From the cell containing the given text, extract its center point as (X, Y) coordinate. 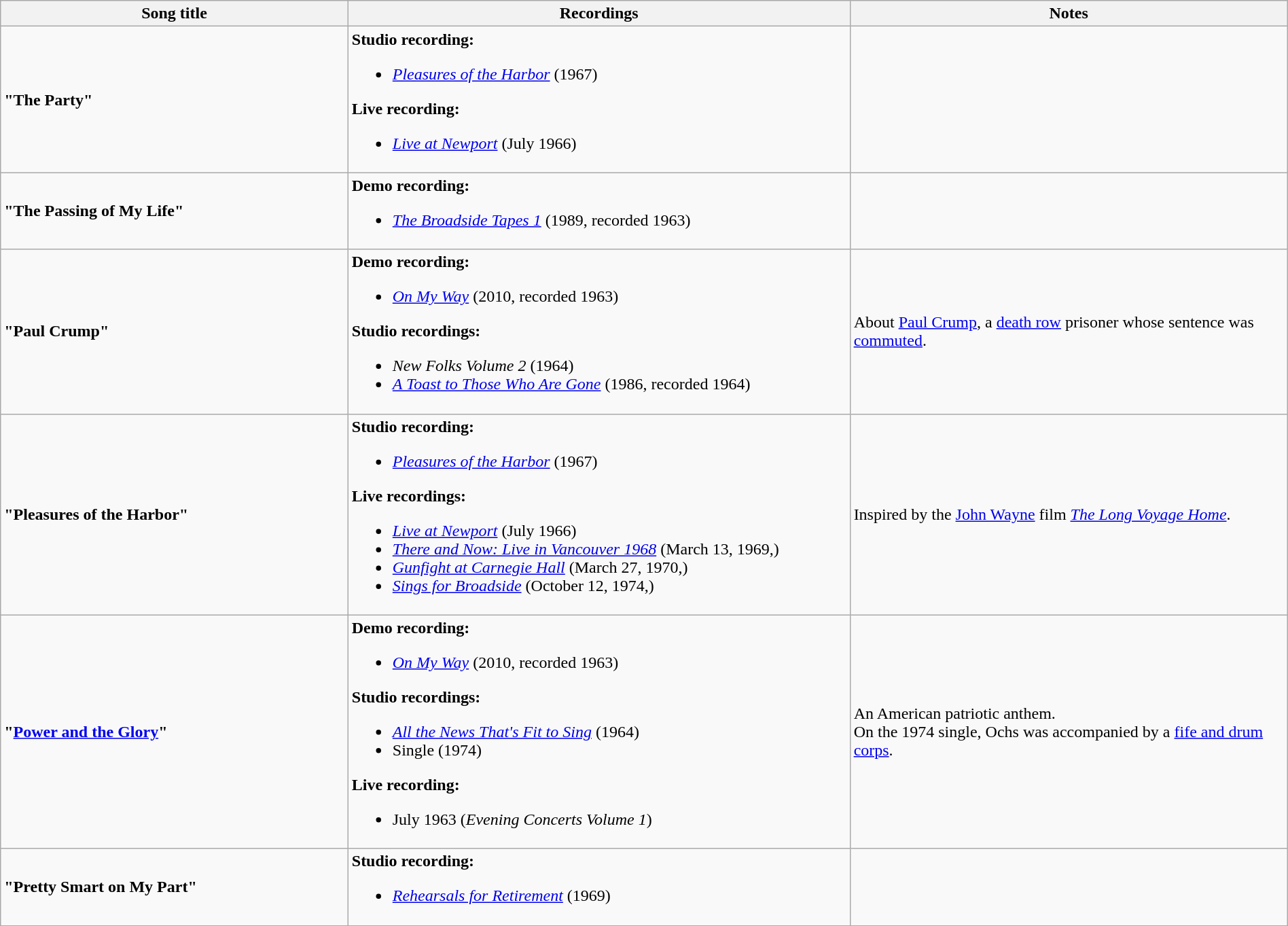
"Power and the Glory" (175, 732)
Song title (175, 14)
"The Party" (175, 99)
"Pleasures of the Harbor" (175, 514)
About Paul Crump, a death row prisoner whose sentence was commuted. (1069, 332)
"Paul Crump" (175, 332)
Inspired by the John Wayne film The Long Voyage Home. (1069, 514)
"Pretty Smart on My Part" (175, 887)
Demo recording:On My Way (2010, recorded 1963)Studio recordings:New Folks Volume 2 (1964)A Toast to Those Who Are Gone (1986, recorded 1964) (599, 332)
Studio recording:Pleasures of the Harbor (1967)Live recording:Live at Newport (July 1966) (599, 99)
Recordings (599, 14)
Studio recording:Rehearsals for Retirement (1969) (599, 887)
Notes (1069, 14)
"The Passing of My Life" (175, 211)
An American patriotic anthem.On the 1974 single, Ochs was accompanied by a fife and drum corps. (1069, 732)
Demo recording:The Broadside Tapes 1 (1989, recorded 1963) (599, 211)
